For the text-containing cell, return its midpoint in (X, Y) coordinate format. 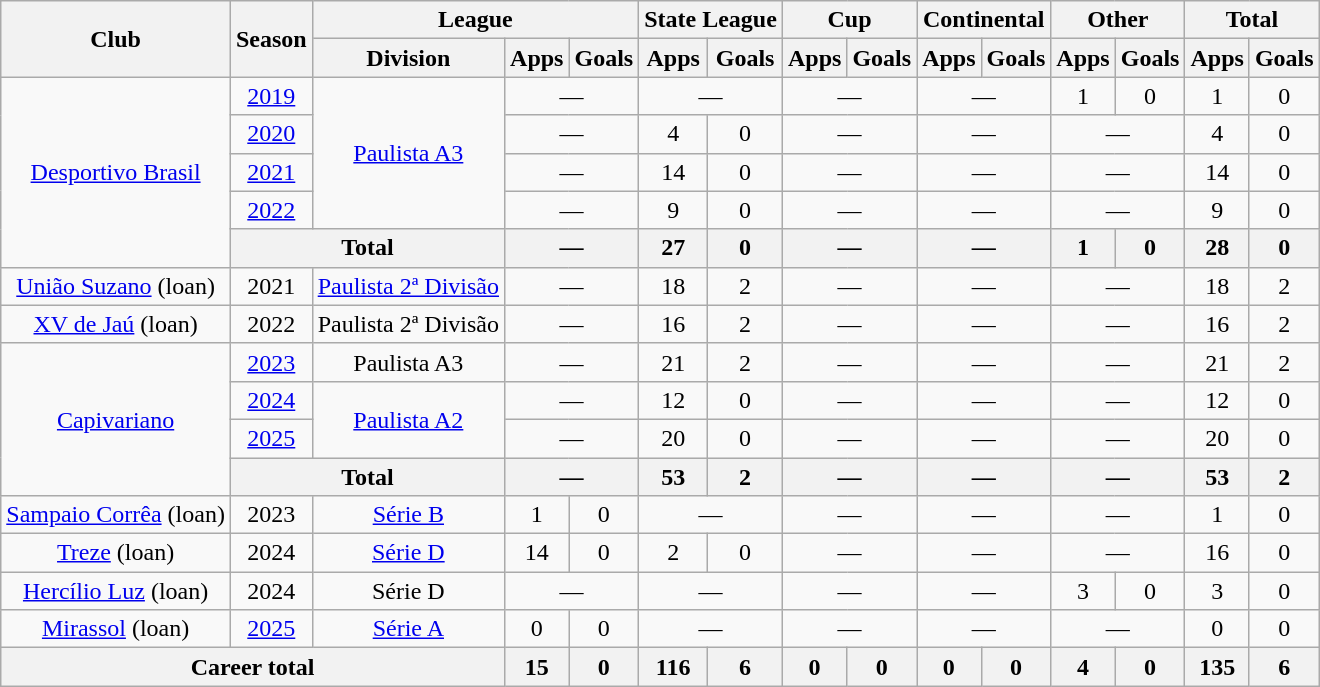
Desportivo Brasil (116, 172)
Other (1118, 20)
28 (1217, 248)
Club (116, 39)
Hercílio Luz (loan) (116, 591)
Continental (984, 20)
15 (537, 667)
135 (1217, 667)
League (476, 20)
Mirassol (loan) (116, 629)
27 (674, 248)
União Suzano (loan) (116, 286)
Paulista A2 (408, 419)
Division (408, 58)
Treze (loan) (116, 553)
Cup (849, 20)
XV de Jaú (loan) (116, 324)
Career total (253, 667)
Season (271, 39)
State League (711, 20)
116 (674, 667)
2020 (271, 134)
2019 (271, 96)
Série A (408, 629)
Sampaio Corrêa (loan) (116, 515)
Série B (408, 515)
Capivariano (116, 419)
